Scan for the cell matching the given text and deliver its (X, Y) coordinate at center. 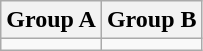
Group A (52, 20)
Group B (152, 20)
